Extract the [x, y] coordinate from the center of the cell holding the provided text.  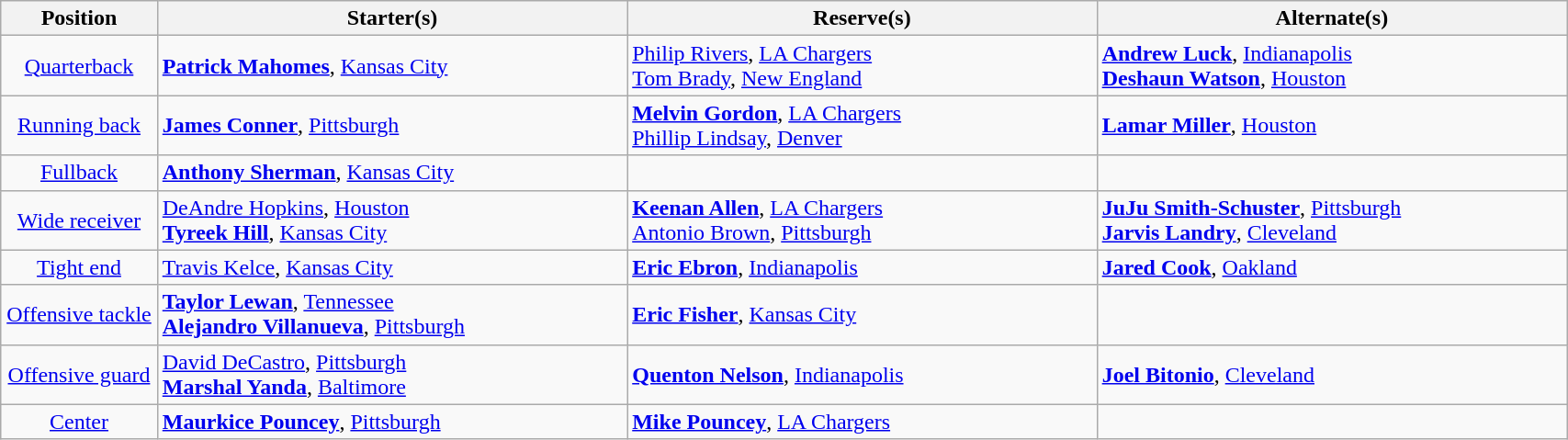
Quarterback [79, 66]
Lamar Miller, Houston [1332, 125]
Offensive tackle [79, 314]
Taylor Lewan, Tennessee Alejandro Villanueva, Pittsburgh [391, 314]
Eric Ebron, Indianapolis [862, 267]
JuJu Smith-Schuster, Pittsburgh Jarvis Landry, Cleveland [1332, 220]
Jared Cook, Oakland [1332, 267]
Mike Pouncey, LA Chargers [862, 422]
Running back [79, 125]
Reserve(s) [862, 18]
Anthony Sherman, Kansas City [391, 173]
Tight end [79, 267]
Melvin Gordon, LA Chargers Phillip Lindsay, Denver [862, 125]
Andrew Luck, Indianapolis Deshaun Watson, Houston [1332, 66]
Starter(s) [391, 18]
Patrick Mahomes, Kansas City [391, 66]
Wide receiver [79, 220]
Position [79, 18]
DeAndre Hopkins, Houston Tyreek Hill, Kansas City [391, 220]
Maurkice Pouncey, Pittsburgh [391, 422]
Keenan Allen, LA Chargers Antonio Brown, Pittsburgh [862, 220]
Center [79, 422]
Joel Bitonio, Cleveland [1332, 375]
David DeCastro, Pittsburgh Marshal Yanda, Baltimore [391, 375]
James Conner, Pittsburgh [391, 125]
Fullback [79, 173]
Eric Fisher, Kansas City [862, 314]
Philip Rivers, LA Chargers Tom Brady, New England [862, 66]
Alternate(s) [1332, 18]
Quenton Nelson, Indianapolis [862, 375]
Travis Kelce, Kansas City [391, 267]
Offensive guard [79, 375]
